Return the [x, y] coordinate for the center point of the cell that contains the specified text.  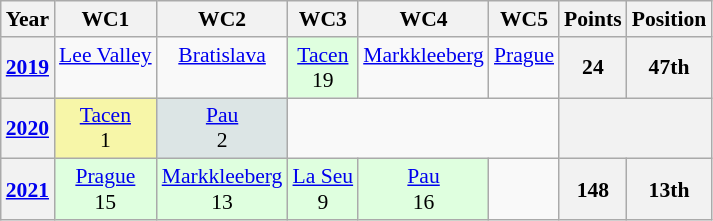
WC4 [424, 19]
Year [28, 19]
WC1 [106, 19]
Prague 15 [106, 190]
2020 [28, 128]
Markkleeberg [424, 68]
Pau 2 [222, 128]
13th [669, 190]
Prague [524, 68]
Bratislava [222, 68]
24 [593, 68]
148 [593, 190]
WC3 [322, 19]
WC5 [524, 19]
Tacen 1 [106, 128]
WC2 [222, 19]
Markkleeberg13 [222, 190]
Pau 16 [424, 190]
Tacen 19 [322, 68]
2021 [28, 190]
Points [593, 19]
2019 [28, 68]
Lee Valley [106, 68]
La Seu 9 [322, 190]
Position [669, 19]
47th [669, 68]
